Scan for the cell matching the given text and deliver its [x, y] coordinate at center. 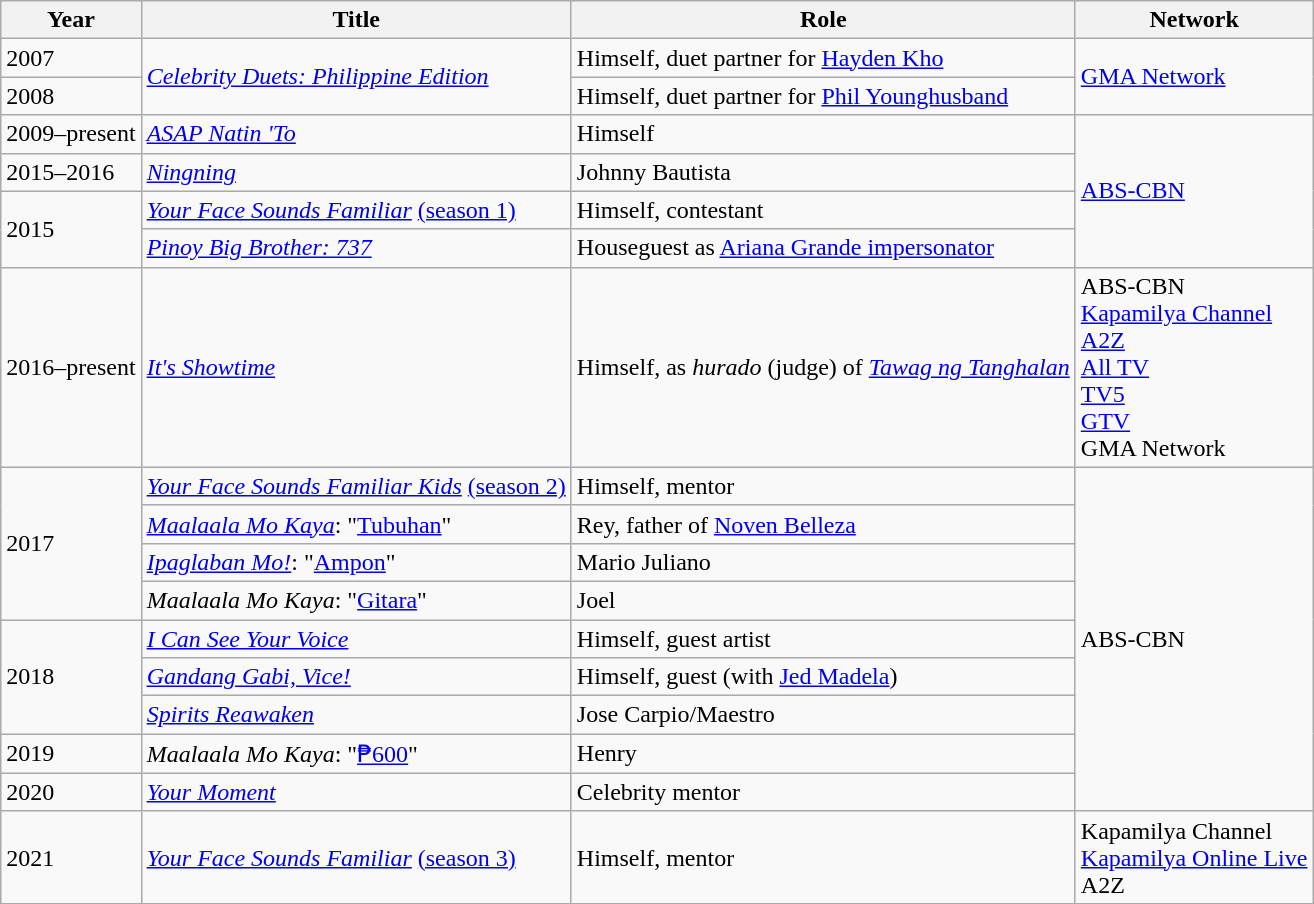
Role [823, 20]
Network [1194, 20]
Your Moment [356, 792]
Himself, guest (with Jed Madela) [823, 677]
Ningning [356, 172]
Mario Juliano [823, 562]
Your Face Sounds Familiar Kids (season 2) [356, 486]
Himself, guest artist [823, 639]
Celebrity mentor [823, 792]
Gandang Gabi, Vice! [356, 677]
Himself, duet partner for Hayden Kho [823, 58]
2017 [71, 543]
Houseguest as Ariana Grande impersonator [823, 248]
Your Face Sounds Familiar (season 1) [356, 210]
Pinoy Big Brother: 737 [356, 248]
Jose Carpio/Maestro [823, 715]
2018 [71, 677]
2007 [71, 58]
Celebrity Duets: Philippine Edition [356, 77]
GMA Network [1194, 77]
2016–present [71, 367]
2015 [71, 229]
2020 [71, 792]
Spirits Reawaken [356, 715]
Maalaala Mo Kaya: "Tubuhan" [356, 524]
Ipaglaban Mo!: "Ampon" [356, 562]
Year [71, 20]
2015–2016 [71, 172]
I Can See Your Voice [356, 639]
Maalaala Mo Kaya: "₱600" [356, 754]
2021 [71, 857]
2008 [71, 96]
Henry [823, 754]
Himself [823, 134]
ABS-CBNKapamilya ChannelA2ZAll TVTV5GTVGMA Network [1194, 367]
Himself, duet partner for Phil Younghusband [823, 96]
Himself, contestant [823, 210]
Johnny Bautista [823, 172]
Kapamilya ChannelKapamilya Online LiveA2Z [1194, 857]
It's Showtime [356, 367]
Title [356, 20]
Your Face Sounds Familiar (season 3) [356, 857]
Maalaala Mo Kaya: "Gitara" [356, 600]
ASAP Natin 'To [356, 134]
Joel [823, 600]
2019 [71, 754]
2009–present [71, 134]
Rey, father of Noven Belleza [823, 524]
Himself, as hurado (judge) of Tawag ng Tanghalan [823, 367]
